Return the (X, Y) coordinate for the center point of the cell that contains the specified text.  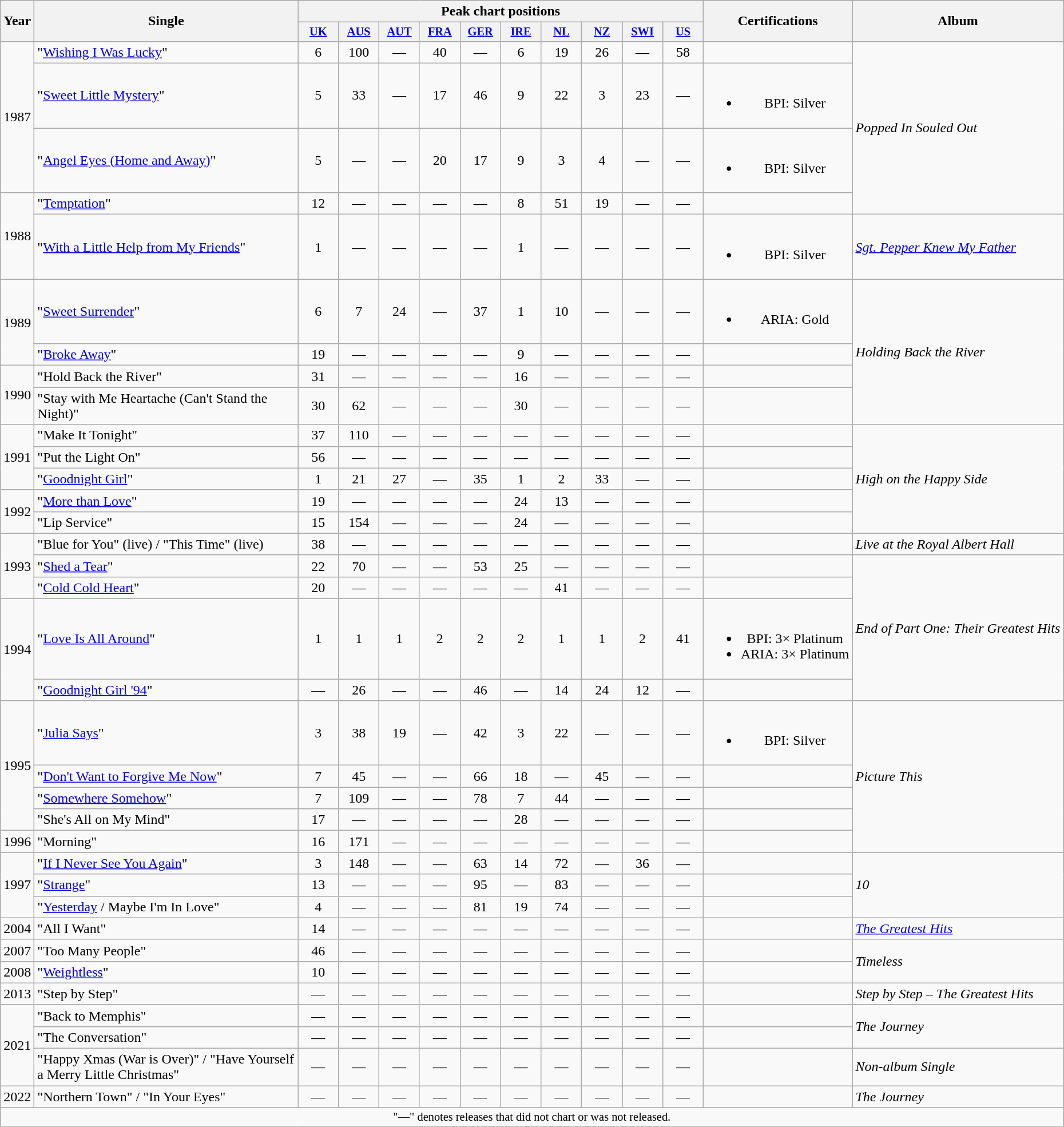
23 (643, 96)
"Lip Service" (166, 522)
"Wishing I Was Lucky" (166, 52)
"Yesterday / Maybe I'm In Love" (166, 907)
2008 (17, 972)
35 (481, 479)
1997 (17, 885)
"She's All on My Mind" (166, 820)
56 (318, 457)
"Make It Tonight" (166, 435)
AUS (359, 32)
27 (399, 479)
31 (318, 376)
"The Conversation" (166, 1037)
Live at the Royal Albert Hall (958, 544)
44 (562, 798)
171 (359, 842)
Single (166, 21)
53 (481, 566)
BPI: 3× PlatinumARIA: 3× Platinum (778, 639)
1992 (17, 511)
"Weightless" (166, 972)
NL (562, 32)
95 (481, 885)
1993 (17, 566)
"Sweet Surrender" (166, 311)
1988 (17, 236)
18 (521, 776)
25 (521, 566)
ARIA: Gold (778, 311)
21 (359, 479)
"Julia Says" (166, 733)
"All I Want" (166, 928)
"Northern Town" / "In Your Eyes" (166, 1097)
"More than Love" (166, 501)
FRA (439, 32)
1987 (17, 117)
154 (359, 522)
15 (318, 522)
"Angel Eyes (Home and Away)" (166, 160)
"Put the Light On" (166, 457)
Peak chart positions (501, 11)
Album (958, 21)
"Don't Want to Forgive Me Now" (166, 776)
8 (521, 204)
1991 (17, 457)
42 (481, 733)
1996 (17, 842)
2022 (17, 1097)
US (683, 32)
"Shed a Tear" (166, 566)
2021 (17, 1045)
Popped In Souled Out (958, 128)
62 (359, 406)
2007 (17, 950)
"With a Little Help from My Friends" (166, 247)
74 (562, 907)
70 (359, 566)
66 (481, 776)
"If I Never See You Again" (166, 863)
1989 (17, 323)
"—" denotes releases that did not chart or was not released. (532, 1117)
148 (359, 863)
63 (481, 863)
78 (481, 798)
"Cold Cold Heart" (166, 588)
"Hold Back the River" (166, 376)
2013 (17, 994)
Certifications (778, 21)
"Stay with Me Heartache (Can't Stand the Night)" (166, 406)
"Blue for You" (live) / "This Time" (live) (166, 544)
40 (439, 52)
51 (562, 204)
109 (359, 798)
"Back to Memphis" (166, 1015)
SWI (643, 32)
"Strange" (166, 885)
"Step by Step" (166, 994)
"Sweet Little Mystery" (166, 96)
72 (562, 863)
High on the Happy Side (958, 479)
1994 (17, 650)
"Happy Xmas (War is Over)" / "Have Yourself a Merry Little Christmas" (166, 1068)
28 (521, 820)
110 (359, 435)
100 (359, 52)
81 (481, 907)
83 (562, 885)
End of Part One: Their Greatest Hits (958, 628)
1995 (17, 765)
Non-album Single (958, 1068)
Timeless (958, 961)
2004 (17, 928)
58 (683, 52)
"Morning" (166, 842)
"Broke Away" (166, 355)
GER (481, 32)
"Too Many People" (166, 950)
36 (643, 863)
"Temptation" (166, 204)
"Love Is All Around" (166, 639)
Picture This (958, 777)
UK (318, 32)
Step by Step – The Greatest Hits (958, 994)
The Greatest Hits (958, 928)
1990 (17, 395)
Year (17, 21)
IRE (521, 32)
Holding Back the River (958, 352)
"Goodnight Girl" (166, 479)
"Somewhere Somehow" (166, 798)
NZ (602, 32)
Sgt. Pepper Knew My Father (958, 247)
"Goodnight Girl '94" (166, 690)
AUT (399, 32)
